From the cell containing the given text, extract its center point as (x, y) coordinate. 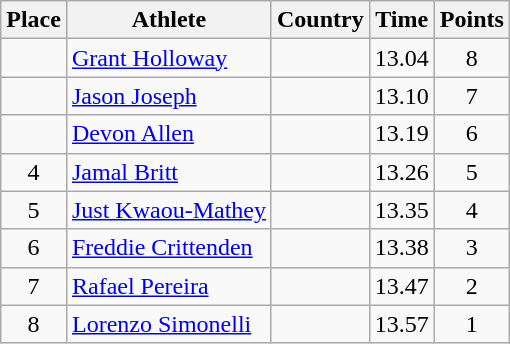
Points (472, 20)
Freddie Crittenden (168, 248)
13.38 (402, 248)
Devon Allen (168, 134)
13.47 (402, 286)
Country (320, 20)
Time (402, 20)
Lorenzo Simonelli (168, 324)
1 (472, 324)
13.26 (402, 172)
13.35 (402, 210)
Grant Holloway (168, 58)
Jason Joseph (168, 96)
13.19 (402, 134)
3 (472, 248)
Jamal Britt (168, 172)
Just Kwaou-Mathey (168, 210)
13.04 (402, 58)
13.10 (402, 96)
13.57 (402, 324)
Place (34, 20)
Rafael Pereira (168, 286)
2 (472, 286)
Athlete (168, 20)
